Search for the cell housing the specified text and yield its [X, Y] center coordinate. 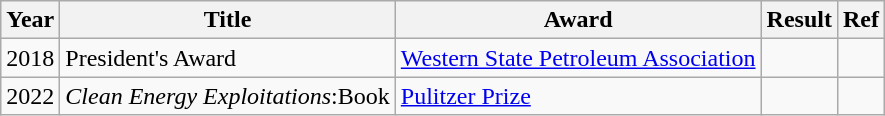
2022 [30, 96]
Title [228, 20]
Pulitzer Prize [578, 96]
Award [578, 20]
President's Award [228, 58]
Ref [860, 20]
Clean Energy Exploitations:Book [228, 96]
Result [799, 20]
Year [30, 20]
2018 [30, 58]
Western State Petroleum Association [578, 58]
